From the cell containing the given text, extract its center point as [X, Y] coordinate. 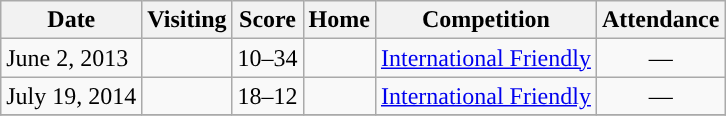
Home [339, 20]
Date [72, 20]
18–12 [268, 96]
Attendance [660, 20]
July 19, 2014 [72, 96]
Score [268, 20]
10–34 [268, 58]
Visiting [187, 20]
Competition [486, 20]
June 2, 2013 [72, 58]
